Identify which cell holds the provided text, then report its [X, Y] central coordinate. 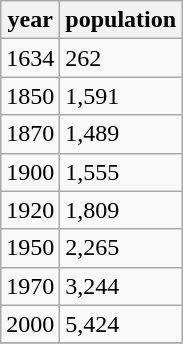
1870 [30, 134]
1920 [30, 210]
year [30, 20]
1634 [30, 58]
1970 [30, 286]
1,489 [121, 134]
1,809 [121, 210]
262 [121, 58]
1,555 [121, 172]
1900 [30, 172]
1950 [30, 248]
3,244 [121, 286]
1850 [30, 96]
population [121, 20]
1,591 [121, 96]
5,424 [121, 324]
2000 [30, 324]
2,265 [121, 248]
